Return [x, y] of the center of cell containing provided text 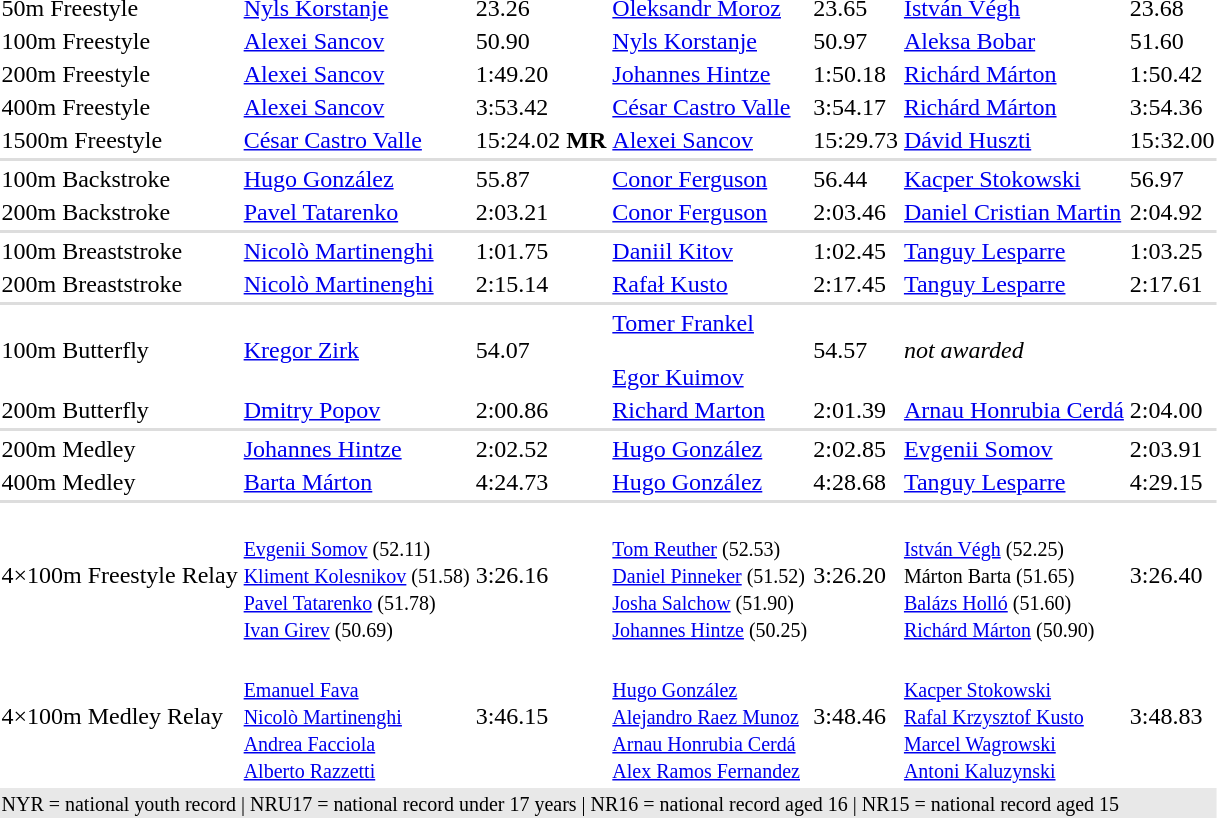
15:29.73 [856, 140]
2:03.46 [856, 212]
2:15.14 [541, 284]
2:02.52 [541, 449]
55.87 [541, 179]
100m Backstroke [120, 179]
200m Backstroke [120, 212]
Hugo GonzálezAlejandro Raez MunozArnau Honrubia CerdáAlex Ramos Fernandez [710, 716]
3:48.83 [1172, 716]
Barta Márton [356, 482]
Evgenii Somov [1014, 449]
1500m Freestyle [120, 140]
3:54.36 [1172, 107]
3:26.16 [541, 575]
Richard Marton [710, 410]
1:50.18 [856, 74]
Daniel Cristian Martin [1014, 212]
400m Medley [120, 482]
Tom Reuther (52.53)Daniel Pinneker (51.52) Josha Salchow (51.90) Johannes Hintze (50.25) [710, 575]
15:24.02 MR [541, 140]
2:17.61 [1172, 284]
100m Freestyle [120, 41]
Kregor Zirk [356, 350]
400m Freestyle [120, 107]
Evgenii Somov (52.11)Kliment Kolesnikov (51.58) Pavel Tatarenko (51.78)Ivan Girev (50.69) [356, 575]
3:48.46 [856, 716]
1:49.20 [541, 74]
1:50.42 [1172, 74]
3:54.17 [856, 107]
NYR = national youth record | NRU17 = national record under 17 years | NR16 = national record aged 16 | NR15 = national record aged 15 [608, 803]
4×100m Medley Relay [120, 716]
Daniil Kitov [710, 251]
2:01.39 [856, 410]
3:26.40 [1172, 575]
4×100m Freestyle Relay [120, 575]
Pavel Tatarenko [356, 212]
4:24.73 [541, 482]
2:02.85 [856, 449]
2:00.86 [541, 410]
2:03.91 [1172, 449]
1:03.25 [1172, 251]
Kacper StokowskiRafal Krzysztof KustoMarcel WagrowskiAntoni Kaluzynski [1014, 716]
100m Butterfly [120, 350]
51.60 [1172, 41]
Emanuel FavaNicolò MartinenghiAndrea FacciolaAlberto Razzetti [356, 716]
2:04.00 [1172, 410]
2:04.92 [1172, 212]
1:02.45 [856, 251]
Tomer Frankel Egor Kuimov [710, 350]
Dávid Huszti [1014, 140]
3:53.42 [541, 107]
2:03.21 [541, 212]
56.97 [1172, 179]
50.90 [541, 41]
3:26.20 [856, 575]
50.97 [856, 41]
Kacper Stokowski [1014, 179]
1:01.75 [541, 251]
200m Butterfly [120, 410]
Dmitry Popov [356, 410]
Nyls Korstanje [710, 41]
2:17.45 [856, 284]
200m Breaststroke [120, 284]
Arnau Honrubia Cerdá [1014, 410]
3:46.15 [541, 716]
4:28.68 [856, 482]
Aleksa Bobar [1014, 41]
15:32.00 [1172, 140]
4:29.15 [1172, 482]
100m Breaststroke [120, 251]
56.44 [856, 179]
200m Medley [120, 449]
200m Freestyle [120, 74]
54.57 [856, 350]
István Végh (52.25)Márton Barta (51.65) Balázs Holló (51.60) Richárd Márton (50.90) [1014, 575]
Rafał Kusto [710, 284]
54.07 [541, 350]
not awarded [1014, 350]
